Extract the (X, Y) coordinate from the center of the cell holding the provided text.  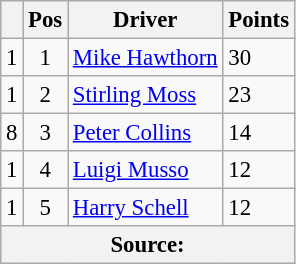
Pos (46, 20)
14 (258, 133)
8 (12, 133)
Stirling Moss (146, 95)
30 (258, 58)
Harry Schell (146, 208)
Peter Collins (146, 133)
Luigi Musso (146, 170)
5 (46, 208)
Driver (146, 20)
Mike Hawthorn (146, 58)
4 (46, 170)
3 (46, 133)
Source: (148, 245)
Points (258, 20)
2 (46, 95)
23 (258, 95)
